Detect which cell encompasses the target text, then output its [x, y] center coordinate. 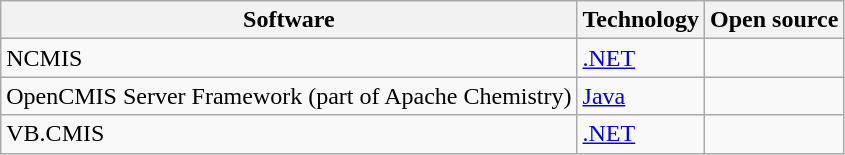
Software [289, 20]
NCMIS [289, 58]
Technology [641, 20]
Open source [774, 20]
Java [641, 96]
VB.CMIS [289, 134]
OpenCMIS Server Framework (part of Apache Chemistry) [289, 96]
